Return the (x, y) coordinate for the center point of the cell that contains the specified text.  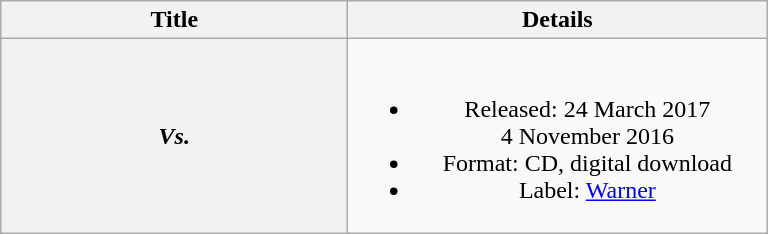
Released: 24 March 20174 November 2016 Format: CD, digital downloadLabel: Warner (558, 136)
Title (174, 20)
Details (558, 20)
Vs. (174, 136)
